Output the (X, Y) coordinate of the center of the cell containing the given text.  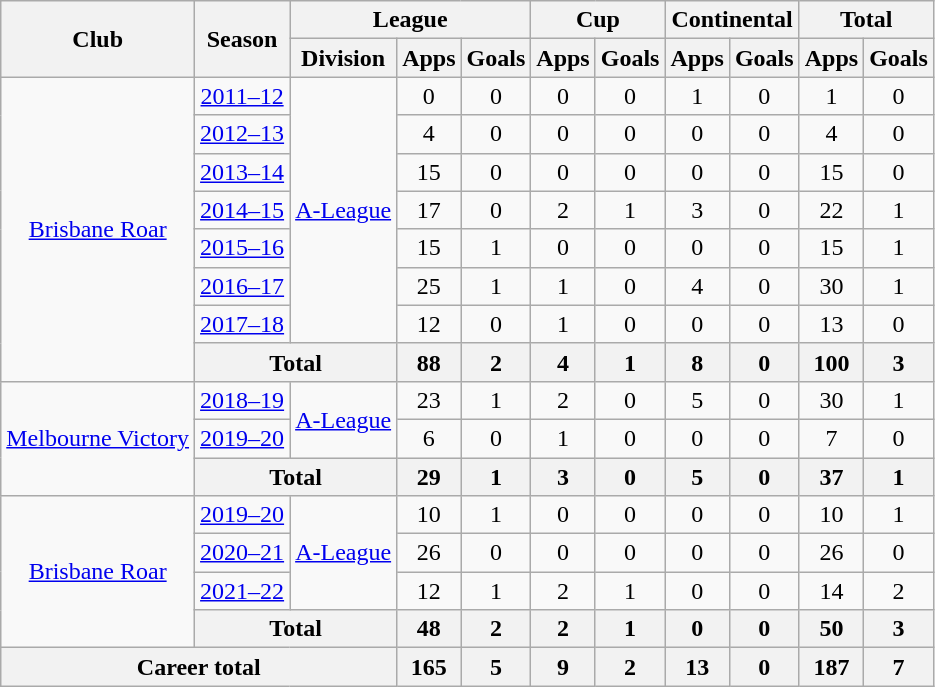
17 (429, 210)
2014–15 (242, 210)
8 (697, 362)
2012–13 (242, 134)
25 (429, 286)
22 (831, 210)
2016–17 (242, 286)
100 (831, 362)
Continental (732, 20)
Melbourne Victory (98, 438)
187 (831, 667)
88 (429, 362)
Division (344, 58)
Season (242, 39)
165 (429, 667)
2011–12 (242, 96)
23 (429, 400)
37 (831, 477)
50 (831, 629)
2021–22 (242, 591)
48 (429, 629)
Cup (598, 20)
6 (429, 438)
League (410, 20)
2020–21 (242, 553)
2015–16 (242, 248)
2017–18 (242, 324)
Career total (199, 667)
2013–14 (242, 172)
14 (831, 591)
2018–19 (242, 400)
Club (98, 39)
29 (429, 477)
9 (563, 667)
